Capture the cell that displays the provided text and extract its (X, Y) central coordinate. 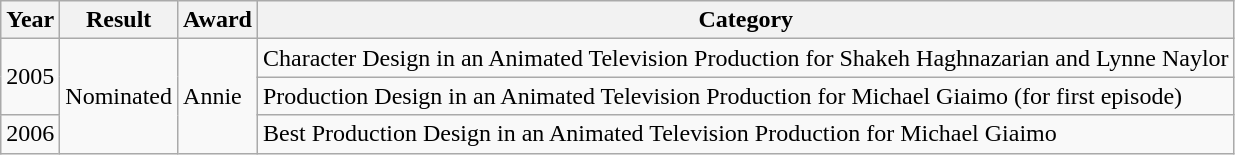
Category (746, 20)
Best Production Design in an Animated Television Production for Michael Giaimo (746, 134)
Annie (218, 96)
Character Design in an Animated Television Production for Shakeh Haghnazarian and Lynne Naylor (746, 58)
2006 (30, 134)
Award (218, 20)
Result (119, 20)
Production Design in an Animated Television Production for Michael Giaimo (for first episode) (746, 96)
2005 (30, 77)
Nominated (119, 96)
Year (30, 20)
